Scan for the cell matching the given text and deliver its (X, Y) coordinate at center. 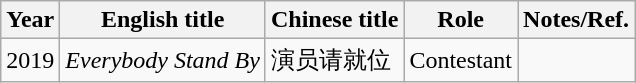
Role (461, 20)
Notes/Ref. (576, 20)
Year (30, 20)
2019 (30, 60)
Contestant (461, 60)
Chinese title (334, 20)
演员请就位 (334, 60)
Everybody Stand By (163, 60)
English title (163, 20)
